Detect which cell encompasses the target text, then output its (X, Y) center coordinate. 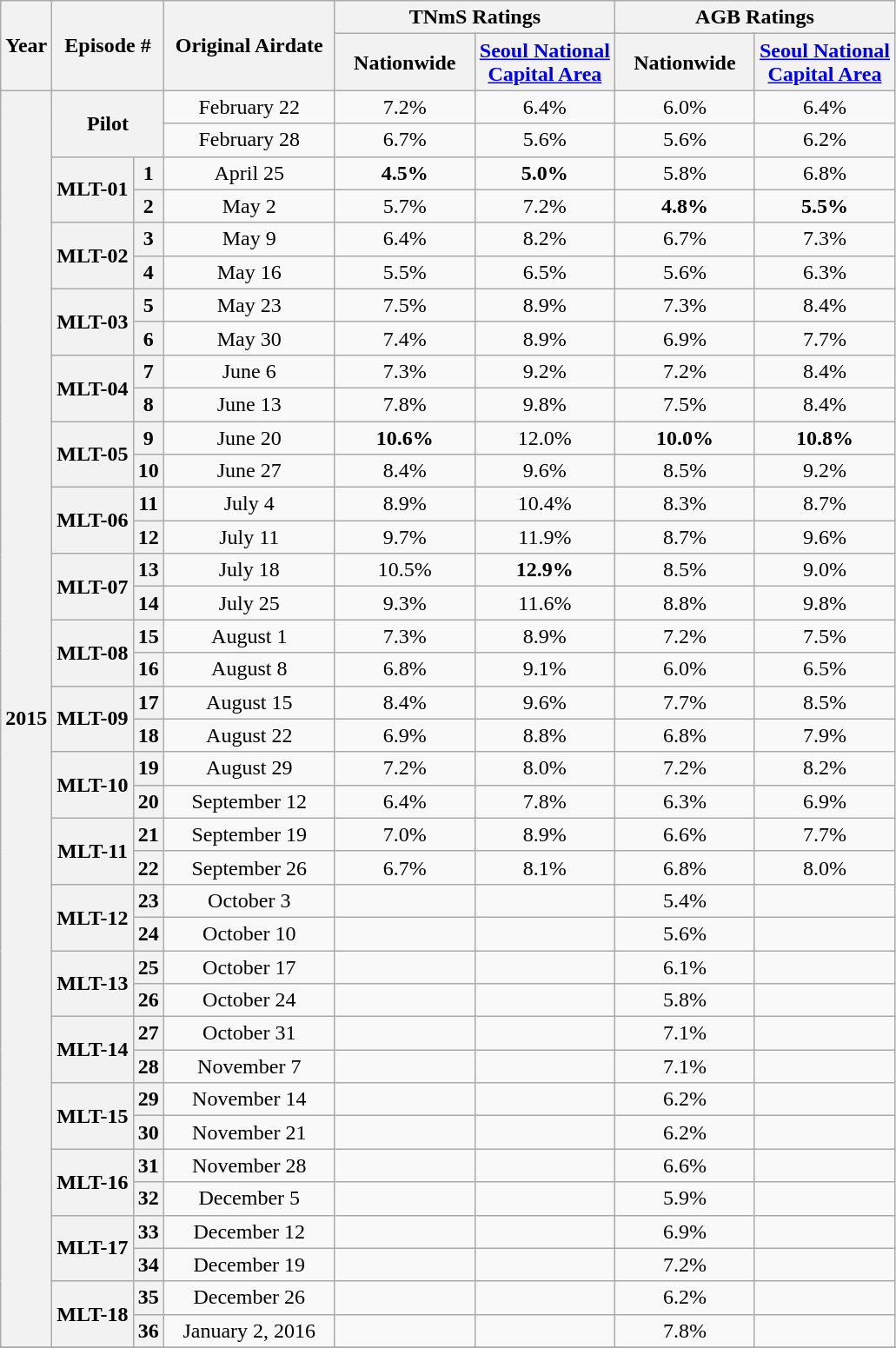
32 (148, 1199)
June 13 (249, 404)
MLT-05 (92, 454)
July 4 (249, 504)
34 (148, 1265)
July 18 (249, 570)
AGB Ratings (754, 17)
27 (148, 1033)
10.0% (685, 437)
5.9% (685, 1199)
May 30 (249, 338)
February 22 (249, 107)
TNmS Ratings (475, 17)
36 (148, 1331)
12.0% (544, 437)
October 3 (249, 900)
Original Airdate (249, 45)
October 17 (249, 967)
MLT-07 (92, 587)
December 5 (249, 1199)
10 (148, 471)
Year (26, 45)
7.0% (405, 834)
August 29 (249, 768)
5.7% (405, 206)
13 (148, 570)
21 (148, 834)
20 (148, 801)
December 26 (249, 1298)
MLT-08 (92, 653)
MLT-10 (92, 785)
November 7 (249, 1066)
MLT-17 (92, 1248)
June 6 (249, 371)
MLT-18 (92, 1314)
Episode # (108, 45)
September 19 (249, 834)
7.4% (405, 338)
9.3% (405, 603)
MLT-13 (92, 984)
10.4% (544, 504)
July 11 (249, 537)
MLT-02 (92, 256)
9.7% (405, 537)
24 (148, 933)
MLT-12 (92, 917)
16 (148, 669)
MLT-16 (92, 1182)
May 2 (249, 206)
August 8 (249, 669)
2 (148, 206)
9.1% (544, 669)
3 (148, 239)
6 (148, 338)
10.6% (405, 437)
MLT-09 (92, 719)
August 15 (249, 702)
MLT-01 (92, 189)
7 (148, 371)
June 27 (249, 471)
MLT-15 (92, 1116)
MLT-03 (92, 322)
19 (148, 768)
5 (148, 305)
October 10 (249, 933)
12 (148, 537)
26 (148, 1000)
8 (148, 404)
10.5% (405, 570)
MLT-14 (92, 1050)
12.9% (544, 570)
8.1% (544, 867)
8.3% (685, 504)
May 16 (249, 272)
5.0% (544, 173)
6.1% (685, 967)
23 (148, 900)
18 (148, 735)
4.8% (685, 206)
April 25 (249, 173)
35 (148, 1298)
November 21 (249, 1132)
MLT-06 (92, 521)
14 (148, 603)
28 (148, 1066)
11.6% (544, 603)
June 20 (249, 437)
December 12 (249, 1232)
25 (148, 967)
9 (148, 437)
9.0% (824, 570)
17 (148, 702)
33 (148, 1232)
15 (148, 636)
11 (148, 504)
August 22 (249, 735)
October 24 (249, 1000)
January 2, 2016 (249, 1331)
May 23 (249, 305)
22 (148, 867)
2015 (26, 719)
31 (148, 1165)
Pilot (108, 123)
May 9 (249, 239)
MLT-11 (92, 851)
4.5% (405, 173)
November 14 (249, 1099)
11.9% (544, 537)
August 1 (249, 636)
October 31 (249, 1033)
September 12 (249, 801)
5.4% (685, 900)
September 26 (249, 867)
July 25 (249, 603)
February 28 (249, 140)
MLT-04 (92, 388)
December 19 (249, 1265)
30 (148, 1132)
1 (148, 173)
7.9% (824, 735)
29 (148, 1099)
November 28 (249, 1165)
4 (148, 272)
10.8% (824, 437)
